Capture the cell that displays the provided text and extract its [X, Y] central coordinate. 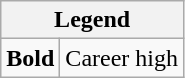
Bold [30, 58]
Career high [122, 58]
Legend [92, 20]
